Provide the (x, y) coordinate of the cell's center where the given text is located.  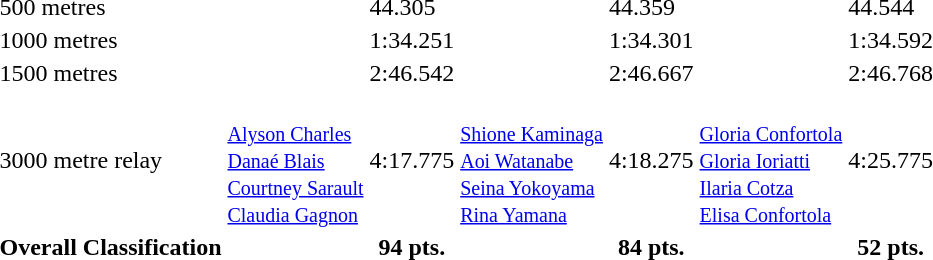
1:34.251 (412, 40)
Alyson CharlesDanaé BlaisCourtney SaraultClaudia Gagnon (296, 160)
4:18.275 (651, 160)
Gloria ConfortolaGloria IoriattiIlaria CotzaElisa Confortola (771, 160)
4:17.775 (412, 160)
2:46.667 (651, 73)
2:46.542 (412, 73)
Shione KaminagaAoi WatanabeSeina YokoyamaRina Yamana (532, 160)
1:34.301 (651, 40)
